Scan for the cell matching the given text and deliver its (x, y) coordinate at center. 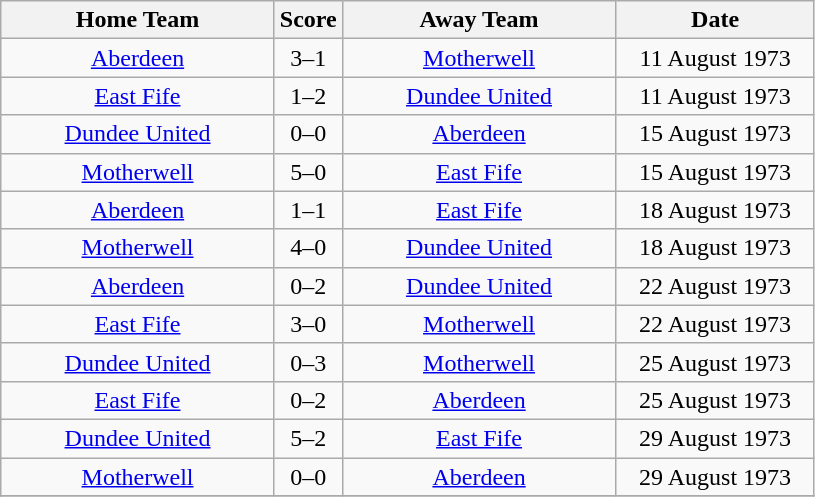
5–2 (308, 438)
5–0 (308, 172)
Date (716, 20)
1–1 (308, 210)
0–3 (308, 362)
Score (308, 20)
1–2 (308, 96)
Home Team (138, 20)
4–0 (308, 248)
3–1 (308, 58)
Away Team (479, 20)
3–0 (308, 324)
